Provide the [X, Y] coordinate of the cell's center where the given text is located.  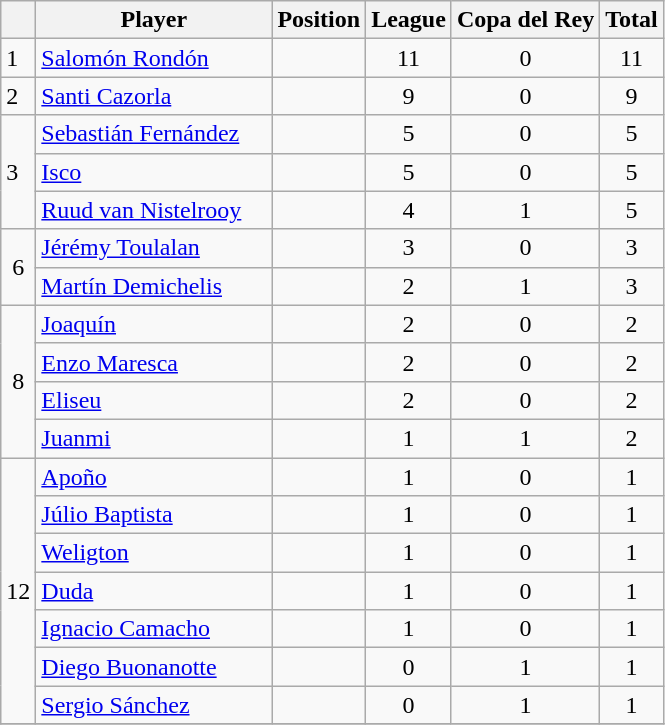
Copa del Rey [525, 20]
Sergio Sánchez [154, 705]
Júlio Baptista [154, 515]
Santi Cazorla [154, 96]
Juanmi [154, 438]
8 [18, 381]
Ignacio Camacho [154, 629]
4 [409, 210]
Martín Demichelis [154, 286]
Jérémy Toulalan [154, 248]
Diego Buonanotte [154, 667]
Sebastián Fernández [154, 134]
League [409, 20]
Apoño [154, 477]
6 [18, 267]
Duda [154, 591]
12 [18, 591]
Salomón Rondón [154, 58]
Ruud van Nistelrooy [154, 210]
Weligton [154, 553]
Player [154, 20]
Eliseu [154, 400]
Enzo Maresca [154, 362]
Position [319, 20]
Joaquín [154, 324]
Total [632, 20]
Isco [154, 172]
